Determine the [X, Y] coordinate at the center of the cell enclosing the given text.  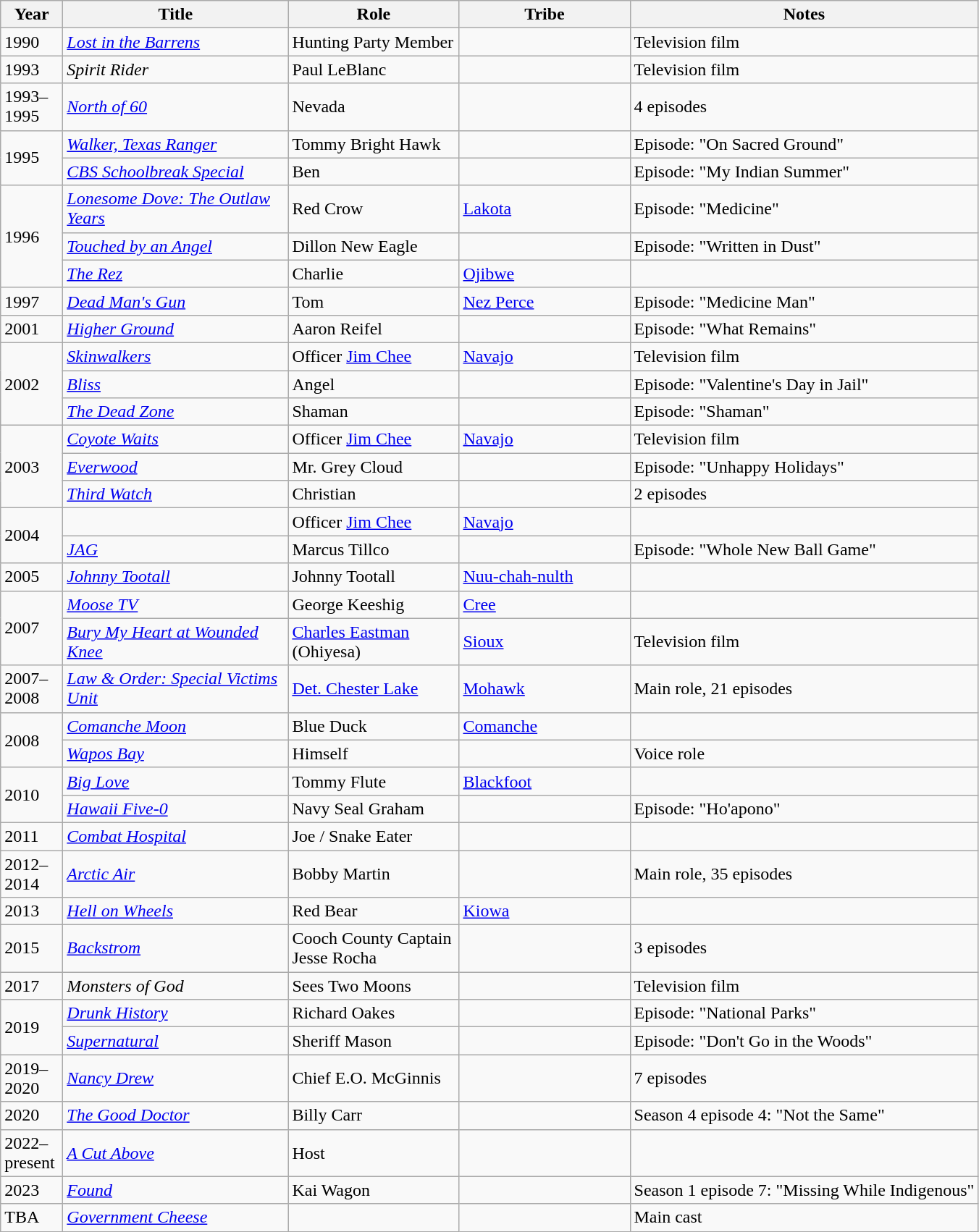
Marcus Tillco [374, 549]
Episode: "Valentine's Day in Jail" [804, 384]
Episode: "My Indian Summer" [804, 172]
1993 [32, 69]
Sioux [545, 641]
Main role, 35 episodes [804, 873]
Himself [374, 754]
Blackfoot [545, 781]
2017 [32, 986]
Episode: "Medicine" [804, 208]
Host [374, 1152]
A Cut Above [175, 1152]
2002 [32, 384]
Charles Eastman (Ohiyesa) [374, 641]
Hell on Wheels [175, 911]
Third Watch [175, 494]
Aaron Reifel [374, 329]
Voice role [804, 754]
Lost in the Barrens [175, 42]
Episode: "What Remains" [804, 329]
Paul LeBlanc [374, 69]
Episode: "Written in Dust" [804, 246]
Sees Two Moons [374, 986]
Dillon New Eagle [374, 246]
Spirit Rider [175, 69]
2010 [32, 795]
CBS Schoolbreak Special [175, 172]
2015 [32, 948]
Cree [545, 604]
Red Crow [374, 208]
Charlie [374, 274]
Ojibwe [545, 274]
Nuu-chah-nulth [545, 577]
Red Bear [374, 911]
Bliss [175, 384]
Title [175, 14]
2007–2008 [32, 689]
Main role, 21 episodes [804, 689]
1996 [32, 236]
2007 [32, 628]
Hunting Party Member [374, 42]
Joe / Snake Eater [374, 836]
Nevada [374, 107]
2005 [32, 577]
Tommy Flute [374, 781]
Det. Chester Lake [374, 689]
Nancy Drew [175, 1079]
TBA [32, 1218]
Kai Wagon [374, 1190]
Blue Duck [374, 726]
Sheriff Mason [374, 1041]
Episode: "On Sacred Ground" [804, 144]
The Good Doctor [175, 1115]
Arctic Air [175, 873]
Episode: "Don't Go in the Woods" [804, 1041]
Cooch County Captain Jesse Rocha [374, 948]
2001 [32, 329]
Chief E.O. McGinnis [374, 1079]
3 episodes [804, 948]
2011 [32, 836]
Ben [374, 172]
Shaman [374, 412]
Comanche Moon [175, 726]
4 episodes [804, 107]
2013 [32, 911]
Walker, Texas Ranger [175, 144]
Hawaii Five-0 [175, 809]
1993–1995 [32, 107]
Tom [374, 301]
George Keeshig [374, 604]
North of 60 [175, 107]
2023 [32, 1190]
7 episodes [804, 1079]
Episode: "Ho'apono" [804, 809]
The Dead Zone [175, 412]
Episode: "National Parks" [804, 1013]
Episode: "Shaman" [804, 412]
2 episodes [804, 494]
Combat Hospital [175, 836]
JAG [175, 549]
2004 [32, 536]
Drunk History [175, 1013]
Moose TV [175, 604]
Higher Ground [175, 329]
Main cast [804, 1218]
Mr. Grey Cloud [374, 467]
Tommy Bright Hawk [374, 144]
Navy Seal Graham [374, 809]
Season 1 episode 7: "Missing While Indigenous" [804, 1190]
Supernatural [175, 1041]
Richard Oakes [374, 1013]
Bury My Heart at Wounded Knee [175, 641]
Year [32, 14]
Bobby Martin [374, 873]
Kiowa [545, 911]
2020 [32, 1115]
Skinwalkers [175, 356]
Found [175, 1190]
Season 4 episode 4: "Not the Same" [804, 1115]
Lonesome Dove: The Outlaw Years [175, 208]
The Rez [175, 274]
2008 [32, 740]
Coyote Waits [175, 439]
Notes [804, 14]
Monsters of God [175, 986]
Everwood [175, 467]
1995 [32, 158]
Wapos Bay [175, 754]
Role [374, 14]
Billy Carr [374, 1115]
Episode: "Whole New Ball Game" [804, 549]
Government Cheese [175, 1218]
Mohawk [545, 689]
Angel [374, 384]
Backstrom [175, 948]
Dead Man's Gun [175, 301]
Big Love [175, 781]
Tribe [545, 14]
Episode: "Medicine Man" [804, 301]
Touched by an Angel [175, 246]
2012–2014 [32, 873]
Comanche [545, 726]
1997 [32, 301]
Episode: "Unhappy Holidays" [804, 467]
Nez Perce [545, 301]
2003 [32, 467]
1990 [32, 42]
Lakota [545, 208]
2022–present [32, 1152]
2019 [32, 1027]
2019–2020 [32, 1079]
Christian [374, 494]
Law & Order: Special Victims Unit [175, 689]
